Scan for the cell matching the given text and deliver its (X, Y) coordinate at center. 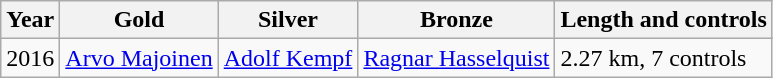
Year (30, 20)
Ragnar Hasselquist (456, 58)
Arvo Majoinen (139, 58)
Bronze (456, 20)
Silver (288, 20)
Adolf Kempf (288, 58)
Length and controls (664, 20)
2016 (30, 58)
2.27 km, 7 controls (664, 58)
Gold (139, 20)
